From the cell containing the given text, extract its center point as [x, y] coordinate. 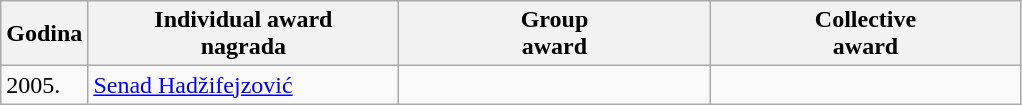
Individual awardnagrada [244, 34]
2005. [44, 85]
Groupaward [554, 34]
Collectiveaward [866, 34]
Godina [44, 34]
Senad Hadžifejzović [244, 85]
